For the text-containing cell, return its midpoint in (X, Y) coordinate format. 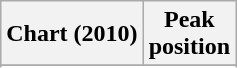
Peakposition (189, 34)
Chart (2010) (72, 34)
